Determine the (X, Y) coordinate at the center of the cell enclosing the given text.  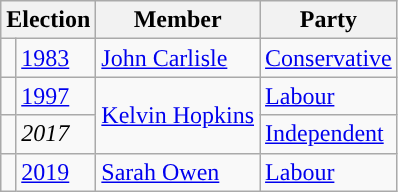
Kelvin Hopkins (178, 115)
Conservative (329, 58)
Independent (329, 134)
Election (48, 20)
2017 (56, 134)
2019 (56, 172)
Party (329, 20)
1997 (56, 96)
1983 (56, 58)
Sarah Owen (178, 172)
John Carlisle (178, 58)
Member (178, 20)
